For the text-containing cell, return its midpoint in [X, Y] coordinate format. 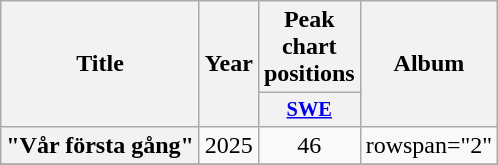
2025 [228, 145]
Peak chart positions [309, 47]
Album [429, 64]
SWE [309, 110]
Year [228, 64]
46 [309, 145]
rowspan="2" [429, 145]
"Vår första gång" [100, 145]
Title [100, 64]
